Identify which cell holds the provided text, then report its [X, Y] central coordinate. 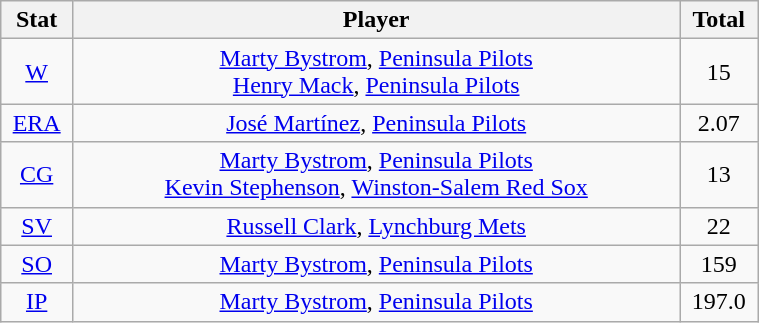
Total [719, 20]
Russell Clark, Lynchburg Mets [376, 226]
159 [719, 264]
22 [719, 226]
15 [719, 72]
2.07 [719, 123]
Player [376, 20]
Stat [37, 20]
W [37, 72]
Marty Bystrom, Peninsula Pilots Henry Mack, Peninsula Pilots [376, 72]
José Martínez, Peninsula Pilots [376, 123]
Marty Bystrom, Peninsula Pilots Kevin Stephenson, Winston-Salem Red Sox [376, 174]
13 [719, 174]
CG [37, 174]
197.0 [719, 302]
IP [37, 302]
ERA [37, 123]
SO [37, 264]
SV [37, 226]
